From the cell containing the given text, extract its center point as (X, Y) coordinate. 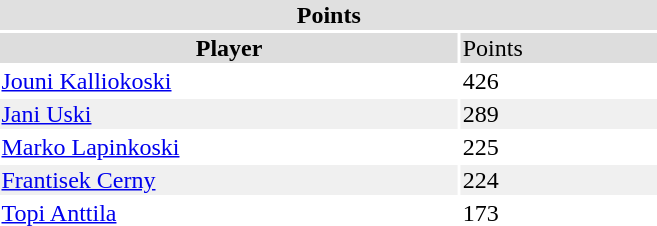
Frantisek Cerny (229, 180)
225 (559, 147)
Player (229, 48)
426 (559, 81)
Jouni Kalliokoski (229, 81)
Jani Uski (229, 114)
224 (559, 180)
Points (559, 48)
289 (559, 114)
Marko Lapinkoski (229, 147)
